Determine the (x, y) coordinate at the center of the cell enclosing the given text.  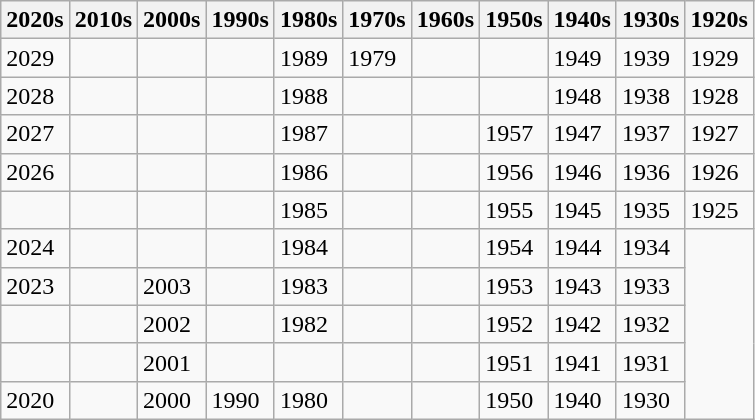
1960s (445, 20)
1942 (582, 324)
1983 (308, 286)
1930s (650, 20)
1946 (582, 172)
1955 (514, 210)
1980s (308, 20)
1940s (582, 20)
1941 (582, 362)
1950 (514, 400)
1947 (582, 134)
1937 (650, 134)
1987 (308, 134)
1982 (308, 324)
1920s (719, 20)
1932 (650, 324)
2024 (35, 248)
2003 (172, 286)
1957 (514, 134)
2029 (35, 58)
1986 (308, 172)
1980 (308, 400)
1985 (308, 210)
2001 (172, 362)
1934 (650, 248)
1988 (308, 96)
2020 (35, 400)
1970s (377, 20)
1940 (582, 400)
1979 (377, 58)
2023 (35, 286)
1935 (650, 210)
1939 (650, 58)
2002 (172, 324)
1945 (582, 210)
2010s (103, 20)
1953 (514, 286)
1928 (719, 96)
1938 (650, 96)
2000 (172, 400)
2000s (172, 20)
2028 (35, 96)
1950s (514, 20)
1952 (514, 324)
2027 (35, 134)
1984 (308, 248)
1954 (514, 248)
1927 (719, 134)
1931 (650, 362)
1990 (240, 400)
1949 (582, 58)
1936 (650, 172)
1943 (582, 286)
1933 (650, 286)
2026 (35, 172)
1956 (514, 172)
1930 (650, 400)
1951 (514, 362)
1948 (582, 96)
1989 (308, 58)
1925 (719, 210)
1944 (582, 248)
1929 (719, 58)
1926 (719, 172)
1990s (240, 20)
2020s (35, 20)
